Provide the (x, y) coordinate of the cell's center where the given text is located.  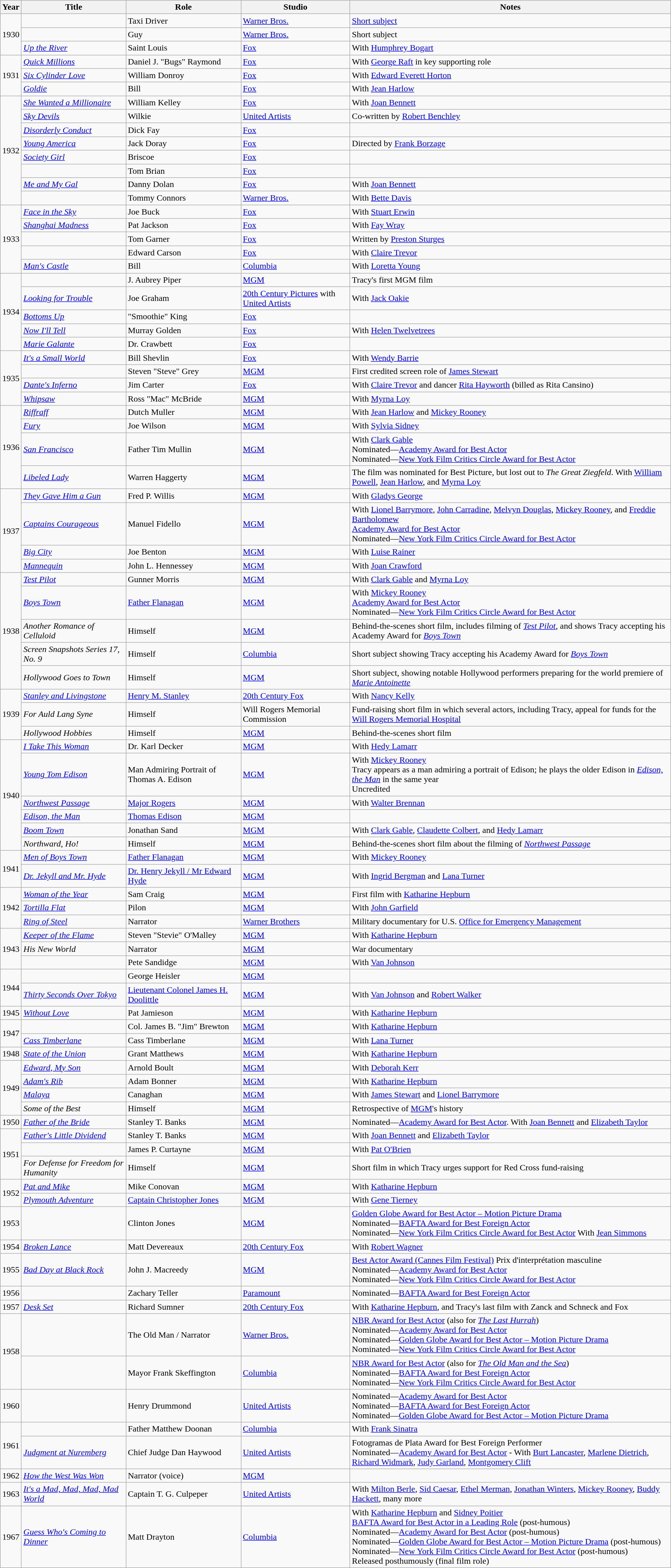
1935 (11, 378)
Dr. Jekyll and Mr. Hyde (74, 876)
Bill Shevlin (184, 358)
Tortilla Flat (74, 908)
1939 (11, 714)
Dick Fay (184, 130)
Saint Louis (184, 48)
With Humphrey Bogart (510, 48)
Richard Sumner (184, 1307)
Father's Little Dividend (74, 1136)
Tom Garner (184, 239)
1947 (11, 1034)
1960 (11, 1406)
Narrator (voice) (184, 1476)
Marie Galante (74, 344)
With Joan Crawford (510, 566)
Judgment at Nuremberg (74, 1452)
With Pat O'Brien (510, 1149)
Manuel Fidello (184, 524)
Warren Haggerty (184, 477)
1954 (11, 1246)
1956 (11, 1293)
Stanley and Livingstone (74, 696)
With Gladys George (510, 496)
It's a Mad, Mad, Mad, Mad World (74, 1494)
With James Stewart and Lionel Barrymore (510, 1095)
Guess Who's Coming to Dinner (74, 1537)
Notes (510, 7)
The film was nominated for Best Picture, but lost out to The Great Ziegfeld. With William Powell, Jean Harlow, and Myrna Loy (510, 477)
Canaghan (184, 1095)
Grant Matthews (184, 1054)
Clinton Jones (184, 1223)
San Francisco (74, 449)
Plymouth Adventure (74, 1200)
Dr. Crawbett (184, 344)
Joe Wilson (184, 426)
1938 (11, 630)
Pat and Mike (74, 1186)
With Clark Gable and Myrna Loy (510, 579)
Big City (74, 552)
1930 (11, 34)
Man's Castle (74, 266)
1934 (11, 312)
Joe Graham (184, 298)
Some of the Best (74, 1108)
Edison, the Man (74, 816)
Hollywood Goes to Town (74, 677)
Guy (184, 34)
With Luise Rainer (510, 552)
Short subject showing Tracy accepting his Academy Award for Boys Town (510, 654)
Fury (74, 426)
Malaya (74, 1095)
George Heisler (184, 976)
Nominated—Academy Award for Best ActorNominated—BAFTA Award for Best Foreign ActorNominated—Golden Globe Award for Best Actor – Motion Picture Drama (510, 1406)
Screen Snapshots Series 17, No. 9 (74, 654)
With Van Johnson (510, 962)
Bottoms Up (74, 317)
It's a Small World (74, 358)
Boys Town (74, 603)
Boom Town (74, 830)
1948 (11, 1054)
Young America (74, 143)
Co-written by Robert Benchley (510, 116)
Pat Jamieson (184, 1013)
Mike Conovan (184, 1186)
Test Pilot (74, 579)
Adam Bonner (184, 1081)
With Claire Trevor (510, 253)
With Myrna Loy (510, 399)
Henry Drummond (184, 1406)
Murray Golden (184, 330)
Sky Devils (74, 116)
Sam Craig (184, 894)
Jim Carter (184, 385)
1936 (11, 447)
Without Love (74, 1013)
Thomas Edison (184, 816)
With Hedy Lamarr (510, 747)
For Auld Lang Syne (74, 714)
How the West Was Won (74, 1476)
Tom Brian (184, 171)
1951 (11, 1154)
Arnold Boult (184, 1068)
Taxi Driver (184, 21)
Lieutenant Colonel James H. Doolittle (184, 994)
Gunner Morris (184, 579)
1931 (11, 75)
Father of the Bride (74, 1122)
Quick Millions (74, 62)
Matt Devereaux (184, 1246)
With Loretta Young (510, 266)
State of the Union (74, 1054)
Father Matthew Doonan (184, 1429)
Mannequin (74, 566)
Short subject, showing notable Hollywood performers preparing for the world premiere of Marie Antoinette (510, 677)
Captains Courageous (74, 524)
Nominated—Academy Award for Best Actor. With Joan Bennett and Elizabeth Taylor (510, 1122)
Men of Boys Town (74, 857)
Directed by Frank Borzage (510, 143)
Steven "Steve" Grey (184, 371)
The Old Man / Narrator (184, 1335)
1963 (11, 1494)
1961 (11, 1445)
With Jean Harlow and Mickey Rooney (510, 412)
1957 (11, 1307)
Father Tim Mullin (184, 449)
With Walter Brennan (510, 803)
Northward, Ho! (74, 844)
1937 (11, 531)
With Mickey RooneyTracy appears as a man admiring a portrait of Edison; he plays the older Edison in Edison, the Man in the same yearUncredited (510, 775)
Nominated—BAFTA Award for Best Foreign Actor (510, 1293)
Looking for Trouble (74, 298)
Written by Preston Sturges (510, 239)
William Kelley (184, 102)
First film with Katharine Hepburn (510, 894)
Dr. Henry Jekyll / Mr Edward Hyde (184, 876)
Henry M. Stanley (184, 696)
With Jean Harlow (510, 89)
James P. Curtayne (184, 1149)
1940 (11, 795)
Northwest Passage (74, 803)
Behind-the-scenes short film (510, 733)
With Joan Bennett and Elizabeth Taylor (510, 1136)
With Robert Wagner (510, 1246)
1958 (11, 1351)
With Clark Gable, Claudette Colbert, and Hedy Lamarr (510, 830)
Pete Sandidge (184, 962)
Dutch Muller (184, 412)
With Deborah Kerr (510, 1068)
With Milton Berle, Sid Caesar, Ethel Merman, Jonathan Winters, Mickey Rooney, Buddy Hackett, many more (510, 1494)
Ross "Mac" McBride (184, 399)
Goldie (74, 89)
With Bette Davis (510, 198)
Whipsaw (74, 399)
Another Romance of Celluloid (74, 630)
1950 (11, 1122)
Keeper of the Flame (74, 935)
Danny Dolan (184, 184)
First credited screen role of James Stewart (510, 371)
With Fay Wray (510, 225)
With Jack Oakie (510, 298)
Tracy's first MGM film (510, 280)
1967 (11, 1537)
Face in the Sky (74, 212)
Up the River (74, 48)
Mayor Frank Skeffington (184, 1373)
Captain T. G. Culpeper (184, 1494)
With Helen Twelvetrees (510, 330)
With Edward Everett Horton (510, 75)
With Claire Trevor and dancer Rita Hayworth (billed as Rita Cansino) (510, 385)
Now I'll Tell (74, 330)
Pilon (184, 908)
For Defense for Freedom for Humanity (74, 1168)
Shanghai Madness (74, 225)
With Nancy Kelly (510, 696)
Young Tom Edison (74, 775)
1949 (11, 1088)
With Mickey RooneyAcademy Award for Best ActorNominated—New York Film Critics Circle Award for Best Actor (510, 603)
Captain Christopher Jones (184, 1200)
With Lana Turner (510, 1040)
Short film in which Tracy urges support for Red Cross fund-raising (510, 1168)
Military documentary for U.S. Office for Emergency Management (510, 921)
1932 (11, 150)
Behind-the-scenes short film about the filming of Northwest Passage (510, 844)
Daniel J. "Bugs" Raymond (184, 62)
Libeled Lady (74, 477)
With Gene Tierney (510, 1200)
With Stuart Erwin (510, 212)
Wilkie (184, 116)
Desk Set (74, 1307)
Pat Jackson (184, 225)
I Take This Woman (74, 747)
They Gave Him a Gun (74, 496)
Dante's Inferno (74, 385)
With Van Johnson and Robert Walker (510, 994)
With Mickey Rooney (510, 857)
Fund-raising short film in which several actors, including Tracy, appeal for funds for the Will Rogers Memorial Hospital (510, 714)
With Sylvia Sidney (510, 426)
John J. Macreedy (184, 1270)
With Wendy Barrie (510, 358)
"Smoothie" King (184, 317)
Will Rogers Memorial Commission (295, 714)
Woman of the Year (74, 894)
1944 (11, 987)
Matt Drayton (184, 1537)
1941 (11, 869)
Title (74, 7)
Paramount (295, 1293)
His New World (74, 949)
Jack Doray (184, 143)
Jonathan Sand (184, 830)
1933 (11, 239)
Fred P. Willis (184, 496)
Riffraff (74, 412)
1953 (11, 1223)
With John Garfield (510, 908)
Year (11, 7)
Bad Day at Black Rock (74, 1270)
Society Girl (74, 157)
Ring of Steel (74, 921)
1955 (11, 1270)
With Clark GableNominated—Academy Award for Best ActorNominated—New York Film Critics Circle Award for Best Actor (510, 449)
Edward Carson (184, 253)
Col. James B. "Jim" Brewton (184, 1027)
20th Century Pictures with United Artists (295, 298)
1962 (11, 1476)
With Katharine Hepburn, and Tracy's last film with Zanck and Schneck and Fox (510, 1307)
J. Aubrey Piper (184, 280)
William Donroy (184, 75)
Broken Lance (74, 1246)
Me and My Gal (74, 184)
Man Admiring Portrait of Thomas A. Edison (184, 775)
Joe Buck (184, 212)
Thirty Seconds Over Tokyo (74, 994)
Briscoe (184, 157)
Retrospective of MGM's history (510, 1108)
Studio (295, 7)
Dr. Karl Decker (184, 747)
Steven "Stevie" O'Malley (184, 935)
Behind-the-scenes short film, includes filming of Test Pilot, and shows Tracy accepting his Academy Award for Boys Town (510, 630)
War documentary (510, 949)
John L. Hennessey (184, 566)
She Wanted a Millionaire (74, 102)
Warner Brothers (295, 921)
Role (184, 7)
Chief Judge Dan Haywood (184, 1452)
Zachary Teller (184, 1293)
Tommy Connors (184, 198)
Adam's Rib (74, 1081)
Edward, My Son (74, 1068)
Six Cylinder Love (74, 75)
Joe Benton (184, 552)
Major Rogers (184, 803)
Hollywood Hobbies (74, 733)
1945 (11, 1013)
1942 (11, 908)
1943 (11, 949)
With George Raft in key supporting role (510, 62)
With Frank Sinatra (510, 1429)
1952 (11, 1193)
With Ingrid Bergman and Lana Turner (510, 876)
Disorderly Conduct (74, 130)
